Capture the cell that displays the provided text and extract its (x, y) central coordinate. 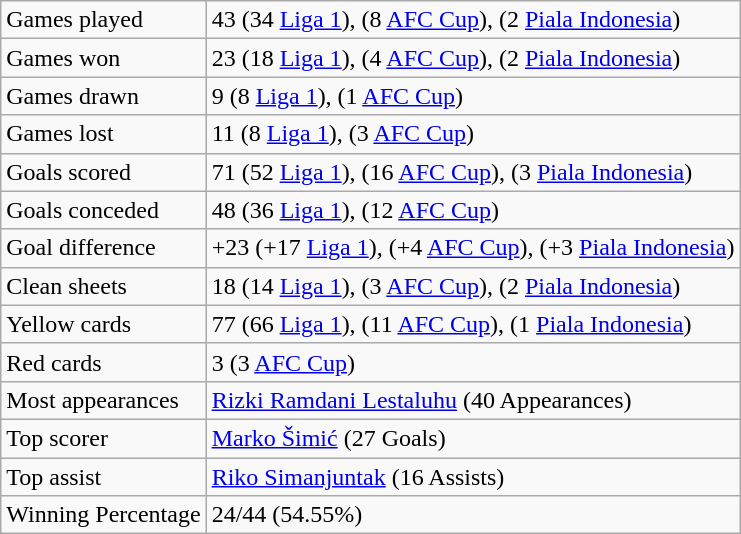
Top scorer (104, 438)
Rizki Ramdani Lestaluhu (40 Appearances) (473, 400)
Goal difference (104, 248)
71 (52 Liga 1), (16 AFC Cup), (3 Piala Indonesia) (473, 172)
11 (8 Liga 1), (3 AFC Cup) (473, 134)
9 (8 Liga 1), (1 AFC Cup) (473, 96)
Top assist (104, 477)
Most appearances (104, 400)
Riko Simanjuntak (16 Assists) (473, 477)
18 (14 Liga 1), (3 AFC Cup), (2 Piala Indonesia) (473, 286)
23 (18 Liga 1), (4 AFC Cup), (2 Piala Indonesia) (473, 58)
Marko Šimić (27 Goals) (473, 438)
3 (3 AFC Cup) (473, 362)
24/44 (54.55%) (473, 515)
48 (36 Liga 1), (12 AFC Cup) (473, 210)
Games played (104, 20)
Games won (104, 58)
Games lost (104, 134)
Red cards (104, 362)
Goals scored (104, 172)
Goals conceded (104, 210)
Clean sheets (104, 286)
Games drawn (104, 96)
+23 (+17 Liga 1), (+4 AFC Cup), (+3 Piala Indonesia) (473, 248)
Winning Percentage (104, 515)
77 (66 Liga 1), (11 AFC Cup), (1 Piala Indonesia) (473, 324)
Yellow cards (104, 324)
43 (34 Liga 1), (8 AFC Cup), (2 Piala Indonesia) (473, 20)
